Pinpoint the cell where the given text exists, returning its (X, Y) midpoint coordinate. 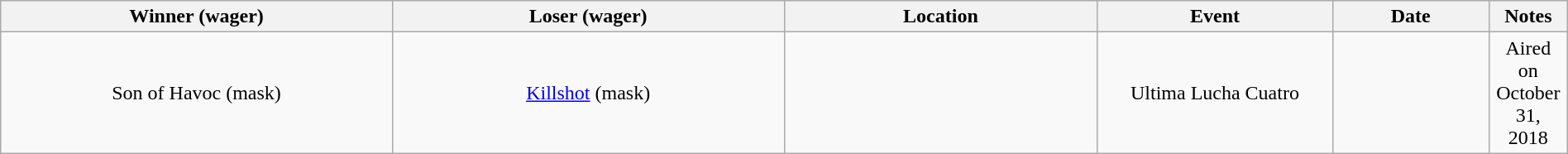
Son of Havoc (mask) (197, 93)
Ultima Lucha Cuatro (1215, 93)
Location (941, 17)
Loser (wager) (588, 17)
Event (1215, 17)
Notes (1528, 17)
Aired on October 31, 2018 (1528, 93)
Date (1411, 17)
Winner (wager) (197, 17)
Killshot (mask) (588, 93)
